Determine the (X, Y) coordinate at the center of the cell enclosing the given text.  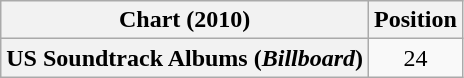
24 (416, 58)
Position (416, 20)
US Soundtrack Albums (Billboard) (185, 58)
Chart (2010) (185, 20)
